Return (x, y) of the center of cell containing provided text 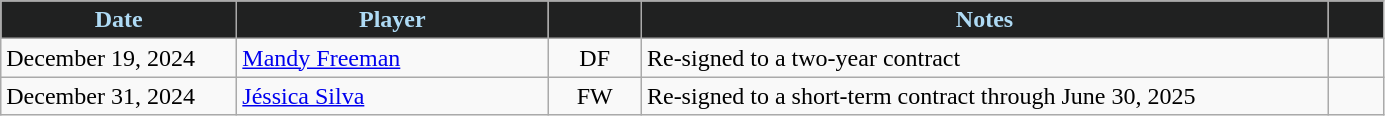
December 31, 2024 (119, 96)
December 19, 2024 (119, 58)
Date (119, 20)
Player (392, 20)
DF (595, 58)
FW (595, 96)
Re-signed to a short-term contract through June 30, 2025 (984, 96)
Re-signed to a two-year contract (984, 58)
Jéssica Silva (392, 96)
Mandy Freeman (392, 58)
Notes (984, 20)
